For the text-containing cell, return its midpoint in (X, Y) coordinate format. 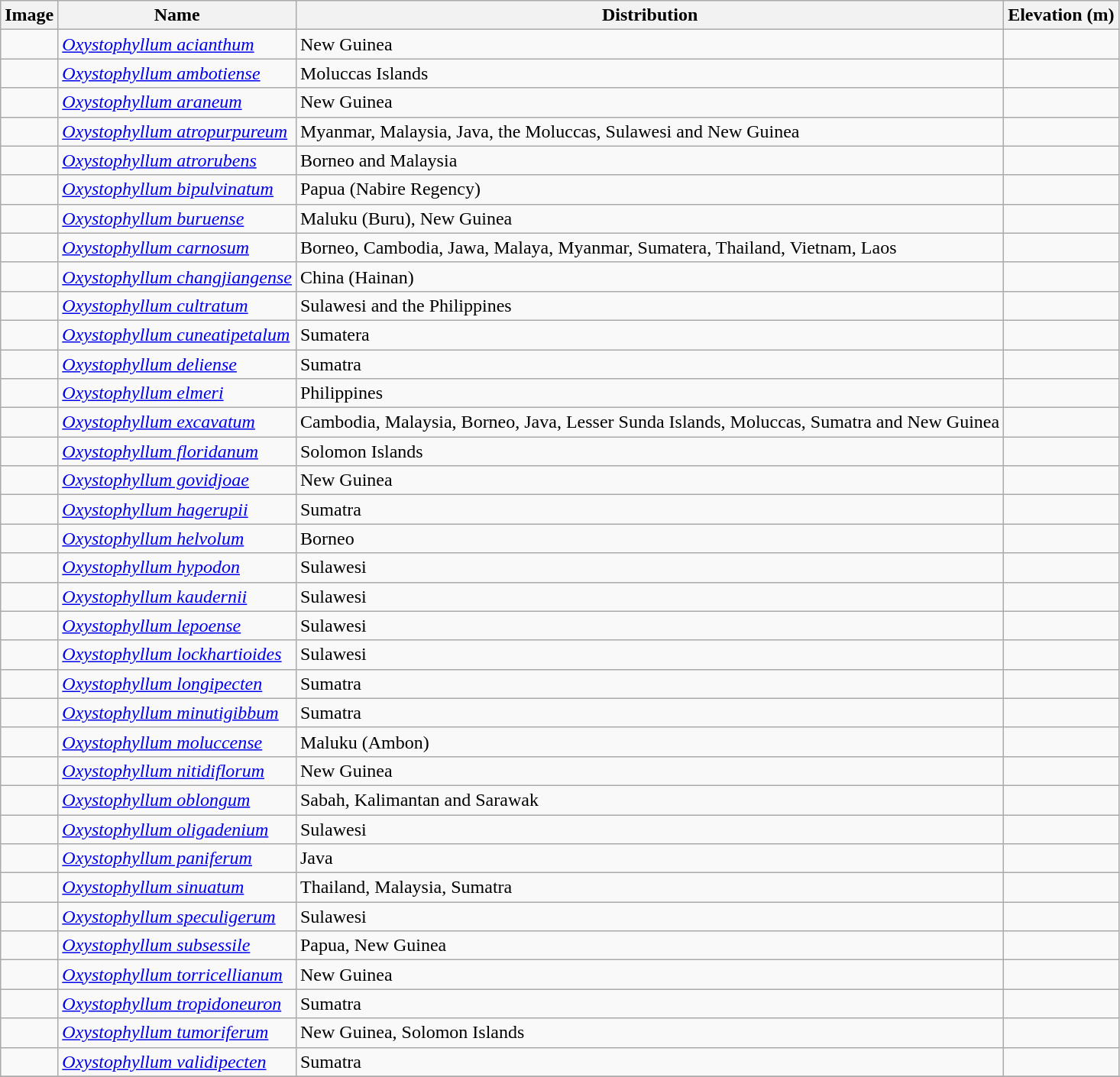
Oxystophyllum buruense (177, 218)
Cambodia, Malaysia, Borneo, Java, Lesser Sunda Islands, Moluccas, Sumatra and New Guinea (649, 422)
Oxystophyllum atrorubens (177, 160)
Oxystophyllum deliense (177, 364)
Myanmar, Malaysia, Java, the Moluccas, Sulawesi and New Guinea (649, 131)
Oxystophyllum moluccense (177, 742)
Oxystophyllum paniferum (177, 859)
Oxystophyllum floridanum (177, 451)
Papua, New Guinea (649, 946)
Sumatera (649, 335)
Oxystophyllum nitidiflorum (177, 771)
Oxystophyllum minutigibbum (177, 713)
Distribution (649, 15)
Java (649, 859)
Papua (Nabire Regency) (649, 189)
Borneo (649, 538)
Oxystophyllum govidjoae (177, 480)
Oxystophyllum tropidoneuron (177, 1004)
Oxystophyllum cultratum (177, 306)
New Guinea, Solomon Islands (649, 1033)
Philippines (649, 393)
Oxystophyllum hypodon (177, 568)
Oxystophyllum lockhartioides (177, 655)
Oxystophyllum atropurpureum (177, 131)
Oxystophyllum ambotiense (177, 73)
Oxystophyllum oligadenium (177, 829)
Thailand, Malaysia, Sumatra (649, 888)
Oxystophyllum speculigerum (177, 917)
Oxystophyllum hagerupii (177, 509)
Maluku (Buru), New Guinea (649, 218)
Borneo, Cambodia, Jawa, Malaya, Myanmar, Sumatera, Thailand, Vietnam, Laos (649, 247)
Sabah, Kalimantan and Sarawak (649, 800)
Moluccas Islands (649, 73)
Oxystophyllum changjiangense (177, 277)
Oxystophyllum araneum (177, 102)
Oxystophyllum acianthum (177, 44)
Maluku (Ambon) (649, 742)
Oxystophyllum lepoense (177, 626)
Oxystophyllum elmeri (177, 393)
Oxystophyllum torricellianum (177, 975)
Name (177, 15)
Oxystophyllum excavatum (177, 422)
Oxystophyllum tumoriferum (177, 1033)
Oxystophyllum bipulvinatum (177, 189)
China (Hainan) (649, 277)
Oxystophyllum subsessile (177, 946)
Oxystophyllum longipecten (177, 684)
Oxystophyllum carnosum (177, 247)
Elevation (m) (1061, 15)
Oxystophyllum validipecten (177, 1062)
Oxystophyllum sinuatum (177, 888)
Sulawesi and the Philippines (649, 306)
Borneo and Malaysia (649, 160)
Oxystophyllum kaudernii (177, 597)
Solomon Islands (649, 451)
Image (29, 15)
Oxystophyllum helvolum (177, 538)
Oxystophyllum cuneatipetalum (177, 335)
Oxystophyllum oblongum (177, 800)
